Return (X, Y) of the center of cell containing provided text 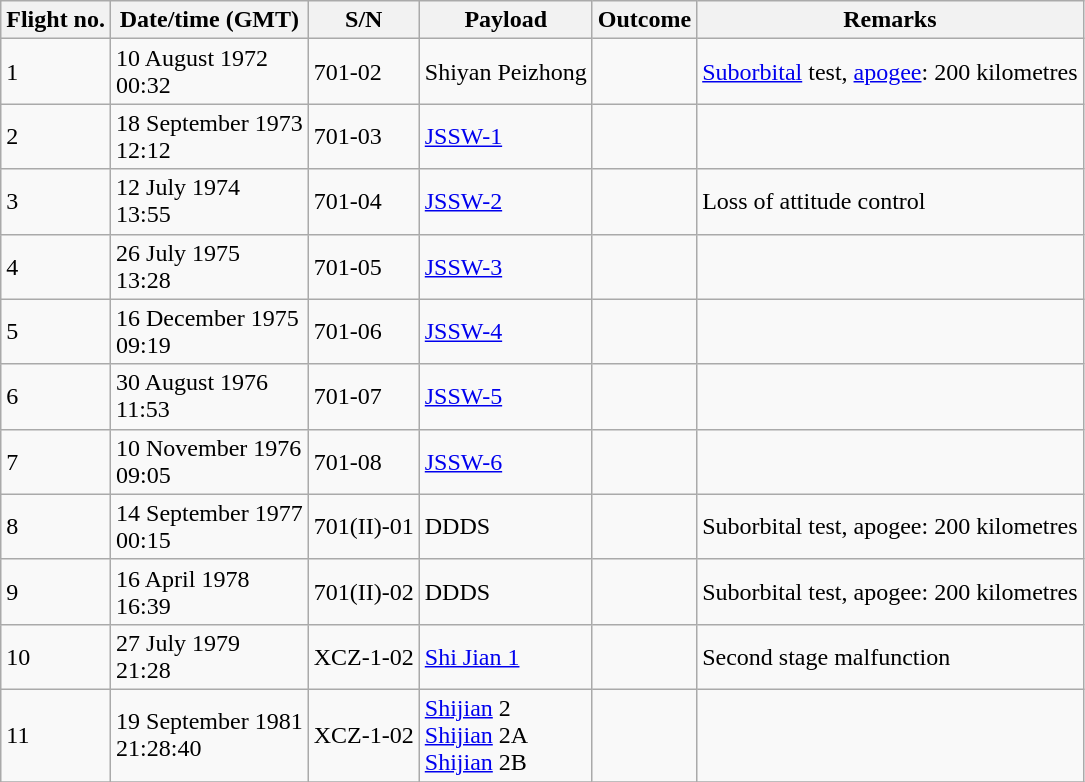
Loss of attitude control (890, 202)
12 July 197413:55 (210, 202)
JSSW-6 (506, 462)
Second stage malfunction (890, 656)
5 (56, 332)
16 December 197509:19 (210, 332)
16 April 197816:39 (210, 592)
8 (56, 526)
701(II)-01 (364, 526)
1 (56, 72)
7 (56, 462)
701-04 (364, 202)
4 (56, 266)
Remarks (890, 20)
2 (56, 136)
Shi Jian 1 (506, 656)
27 July 197921:28 (210, 656)
30 August 197611:53 (210, 396)
Date/time (GMT) (210, 20)
JSSW-1 (506, 136)
701-03 (364, 136)
701(II)-02 (364, 592)
10 August 197200:32 (210, 72)
10 (56, 656)
Outcome (644, 20)
Shiyan Peizhong (506, 72)
JSSW-5 (506, 396)
3 (56, 202)
18 September 197312:12 (210, 136)
Flight no. (56, 20)
701-02 (364, 72)
701-06 (364, 332)
19 September 198121:28:40 (210, 735)
701-07 (364, 396)
S/N (364, 20)
JSSW-4 (506, 332)
Shijian 2Shijian 2AShijian 2B (506, 735)
11 (56, 735)
JSSW-2 (506, 202)
Payload (506, 20)
701-08 (364, 462)
10 November 197609:05 (210, 462)
14 September 197700:15 (210, 526)
701-05 (364, 266)
6 (56, 396)
26 July 197513:28 (210, 266)
JSSW-3 (506, 266)
9 (56, 592)
